Detect which cell encompasses the target text, then output its (X, Y) center coordinate. 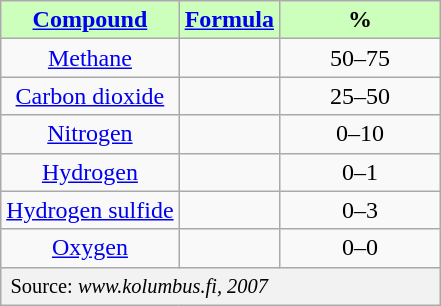
0–3 (360, 210)
25–50 (360, 96)
0–0 (360, 248)
Hydrogen (90, 172)
Source: www.kolumbus.fi, 2007 (221, 286)
Methane (90, 58)
Carbon dioxide (90, 96)
Compound (90, 20)
0–10 (360, 134)
Hydrogen sulfide (90, 210)
Nitrogen (90, 134)
50–75 (360, 58)
Formula (229, 20)
Oxygen (90, 248)
0–1 (360, 172)
% (360, 20)
